Provide the (X, Y) coordinate of the cell's center where the given text is located.  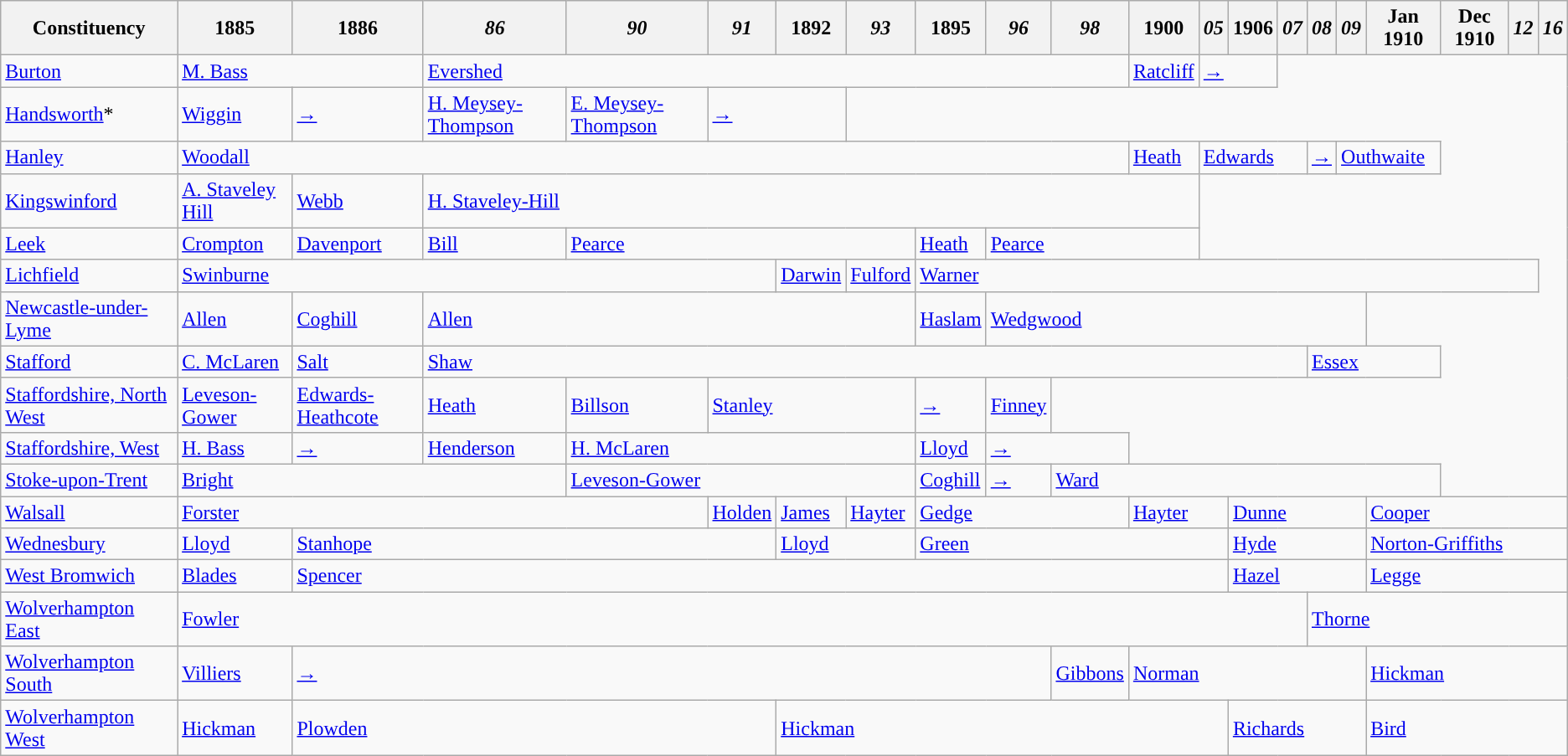
05 (1213, 28)
Ratcliff (1163, 71)
1892 (811, 28)
Hanley (89, 157)
Forster (442, 512)
Norton-Griffiths (1467, 544)
H. Bass (235, 448)
Spencer (761, 576)
1895 (951, 28)
Salt (358, 362)
Jan 1910 (1404, 28)
Bird (1467, 728)
Newcastle-under-Lyme (89, 318)
Stanhope (534, 544)
Edwards (1253, 157)
Dunne (1297, 512)
A. Staveley Hill (235, 201)
Stanley (812, 405)
Staffordshire, North West (89, 405)
Lichfield (89, 275)
98 (1090, 28)
Wolverhampton South (89, 673)
Warner (1226, 275)
Bill (494, 244)
Crompton (235, 244)
Norman (1246, 673)
Evershed (776, 71)
Cooper (1467, 512)
Outhwaite (1389, 157)
Ward (1246, 480)
Webb (358, 201)
86 (494, 28)
Staffordshire, West (89, 448)
Haslam (951, 318)
Davenport (358, 244)
Edwards-Heathcote (358, 405)
16 (1553, 28)
Walsall (89, 512)
96 (1019, 28)
Gedge (1022, 512)
Wednesbury (89, 544)
90 (637, 28)
Green (1072, 544)
91 (742, 28)
H. McLaren (740, 448)
Leek (89, 244)
Wedgwood (1176, 318)
1886 (358, 28)
Darwin (811, 275)
Fulford (881, 275)
Billson (637, 405)
Wiggin (235, 114)
C. McLaren (235, 362)
Hyde (1297, 544)
Swinburne (477, 275)
08 (1322, 28)
Stafford (89, 362)
Kingswinford (89, 201)
Blades (235, 576)
Wolverhampton East (89, 620)
Shaw (864, 362)
M. Bass (301, 71)
Woodall (653, 157)
07 (1292, 28)
H. Staveley-Hill (811, 201)
1885 (235, 28)
Richards (1297, 728)
09 (1352, 28)
West Bromwich (89, 576)
Burton (89, 71)
Holden (742, 512)
1906 (1253, 28)
Villiers (235, 673)
Hazel (1297, 576)
Stoke-upon-Trent (89, 480)
Plowden (534, 728)
Gibbons (1090, 673)
H. Meysey-Thompson (494, 114)
12 (1523, 28)
Essex (1374, 362)
1900 (1163, 28)
Finney (1019, 405)
Constituency (89, 28)
Wolverhampton West (89, 728)
Handsworth* (89, 114)
Thorne (1437, 620)
James (811, 512)
E. Meysey-Thompson (637, 114)
93 (881, 28)
Legge (1467, 576)
Dec 1910 (1474, 28)
Bright (372, 480)
Henderson (494, 448)
Fowler (742, 620)
